Provide the [x, y] coordinate of the cell's center where the given text is located.  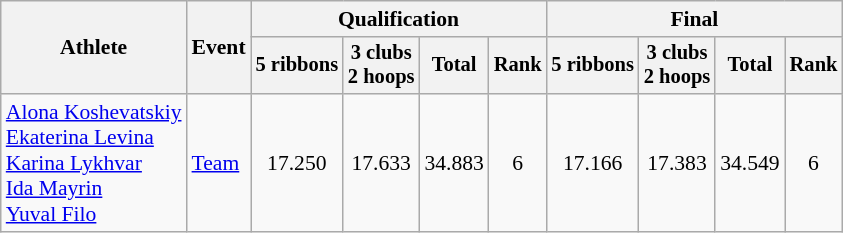
17.383 [677, 163]
Team [219, 163]
Qualification [399, 19]
17.166 [592, 163]
Alona KoshevatskiyEkaterina LevinaKarina LykhvarIda MayrinYuval Filo [94, 163]
17.633 [381, 163]
Final [694, 19]
Athlete [94, 48]
34.883 [454, 163]
17.250 [297, 163]
Event [219, 48]
34.549 [750, 163]
